Return [x, y] of the center of cell containing provided text 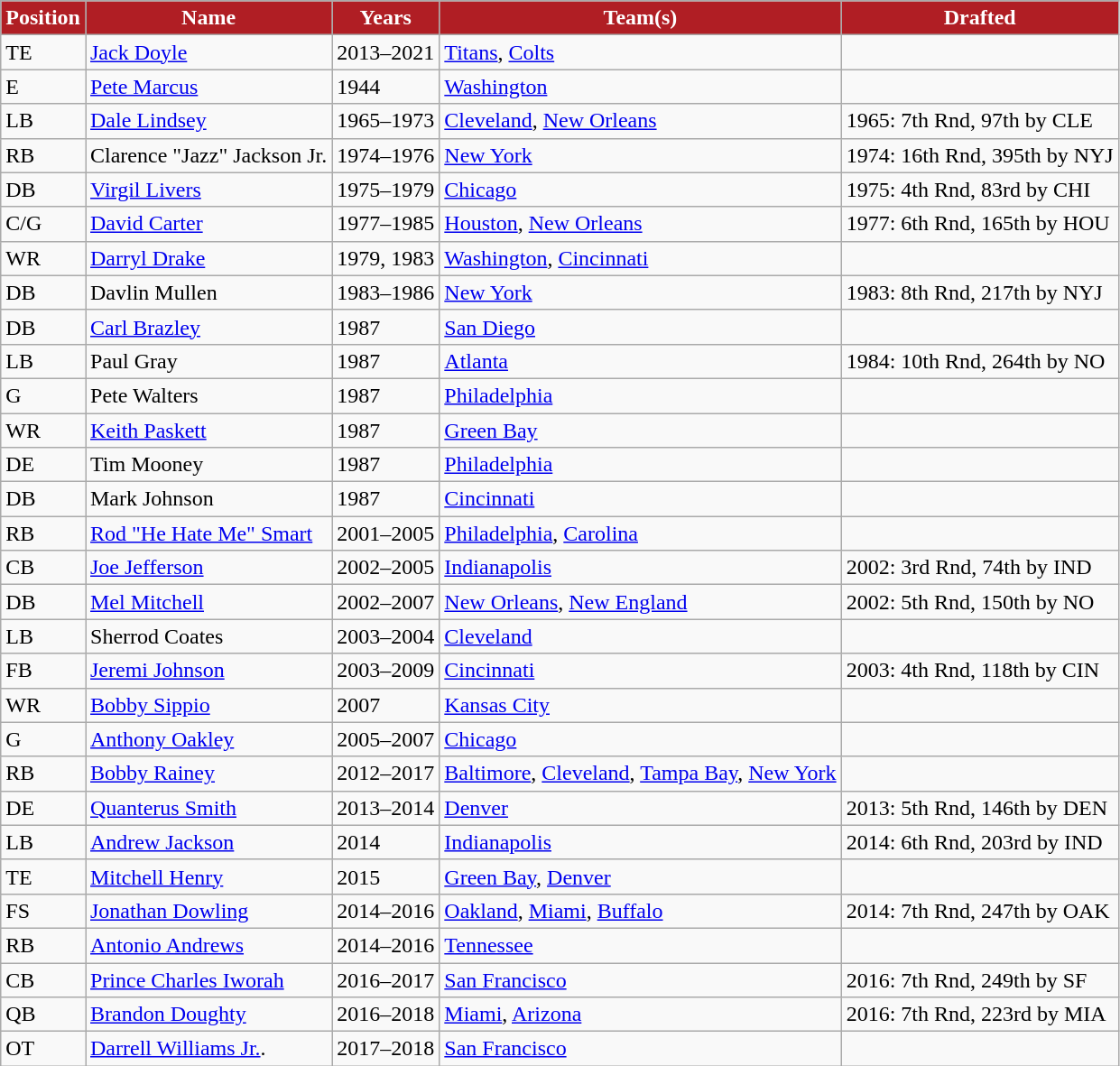
2003–2009 [386, 671]
Paul Gray [208, 361]
2002: 3rd Rnd, 74th by IND [980, 568]
Prince Charles Iworah [208, 979]
1974: 16th Rnd, 395th by NYJ [980, 155]
Joe Jefferson [208, 568]
Keith Paskett [208, 431]
1974–1976 [386, 155]
Virgil Livers [208, 190]
OT [43, 1049]
1984: 10th Rnd, 264th by NO [980, 361]
Baltimore, Cleveland, Tampa Bay, New York [641, 774]
Carl Brazley [208, 327]
Clarence "Jazz" Jackson Jr. [208, 155]
2016: 7th Rnd, 249th by SF [980, 979]
2014 [386, 842]
Denver [641, 808]
David Carter [208, 224]
Darryl Drake [208, 258]
Cleveland, New Orleans [641, 121]
FS [43, 911]
1977–1985 [386, 224]
2014: 6th Rnd, 203rd by IND [980, 842]
Dale Lindsey [208, 121]
E [43, 87]
San Diego [641, 327]
Green Bay [641, 431]
Anthony Oakley [208, 739]
Brandon Doughty [208, 1015]
1979, 1983 [386, 258]
Rod "He Hate Me" Smart [208, 533]
Pete Walters [208, 395]
2014: 7th Rnd, 247th by OAK [980, 911]
Oakland, Miami, Buffalo [641, 911]
Quanterus Smith [208, 808]
Cleveland [641, 636]
2003: 4th Rnd, 118th by CIN [980, 671]
2013–2014 [386, 808]
2002–2005 [386, 568]
Name [208, 18]
2005–2007 [386, 739]
QB [43, 1015]
New Orleans, New England [641, 602]
Jonathan Dowling [208, 911]
Darrell Williams Jr.. [208, 1049]
Mitchell Henry [208, 876]
2013: 5th Rnd, 146th by DEN [980, 808]
2015 [386, 876]
Kansas City [641, 705]
Davlin Mullen [208, 292]
1944 [386, 87]
Drafted [980, 18]
2016–2017 [386, 979]
1983: 8th Rnd, 217th by NYJ [980, 292]
1965: 7th Rnd, 97th by CLE [980, 121]
C/G [43, 224]
Philadelphia, Carolina [641, 533]
Mel Mitchell [208, 602]
1975: 4th Rnd, 83rd by CHI [980, 190]
2003–2004 [386, 636]
Atlanta [641, 361]
2012–2017 [386, 774]
Miami, Arizona [641, 1015]
2017–2018 [386, 1049]
Years [386, 18]
Pete Marcus [208, 87]
Sherrod Coates [208, 636]
FB [43, 671]
2002: 5th Rnd, 150th by NO [980, 602]
2016–2018 [386, 1015]
2007 [386, 705]
Washington, Cincinnati [641, 258]
2001–2005 [386, 533]
1977: 6th Rnd, 165th by HOU [980, 224]
Green Bay, Denver [641, 876]
Jeremi Johnson [208, 671]
Mark Johnson [208, 499]
Team(s) [641, 18]
Position [43, 18]
Bobby Rainey [208, 774]
Antonio Andrews [208, 945]
Andrew Jackson [208, 842]
Washington [641, 87]
2002–2007 [386, 602]
Jack Doyle [208, 52]
1975–1979 [386, 190]
1965–1973 [386, 121]
Tennessee [641, 945]
2016: 7th Rnd, 223rd by MIA [980, 1015]
Tim Mooney [208, 465]
2013–2021 [386, 52]
Houston, New Orleans [641, 224]
Bobby Sippio [208, 705]
Titans, Colts [641, 52]
1983–1986 [386, 292]
